Capture the cell that displays the provided text and extract its [x, y] central coordinate. 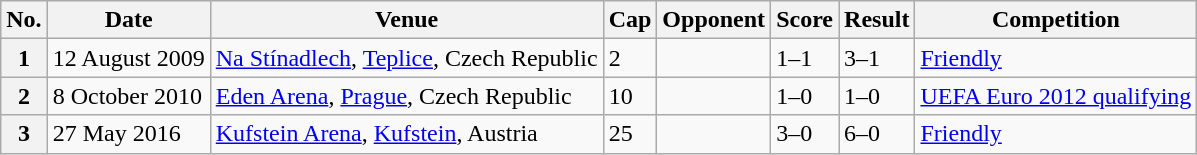
Kufstein Arena, Kufstein, Austria [406, 134]
27 May 2016 [128, 134]
3–1 [877, 58]
3 [24, 134]
UEFA Euro 2012 qualifying [1056, 96]
Cap [630, 20]
Competition [1056, 20]
Eden Arena, Prague, Czech Republic [406, 96]
8 October 2010 [128, 96]
Opponent [714, 20]
12 August 2009 [128, 58]
Date [128, 20]
Score [805, 20]
Result [877, 20]
6–0 [877, 134]
Venue [406, 20]
1–1 [805, 58]
25 [630, 134]
3–0 [805, 134]
10 [630, 96]
1 [24, 58]
Na Stínadlech, Teplice, Czech Republic [406, 58]
No. [24, 20]
